Determine the (x, y) coordinate at the center of the cell enclosing the given text.  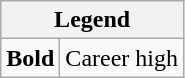
Legend (92, 20)
Career high (122, 58)
Bold (30, 58)
